Identify which cell holds the provided text, then report its [x, y] central coordinate. 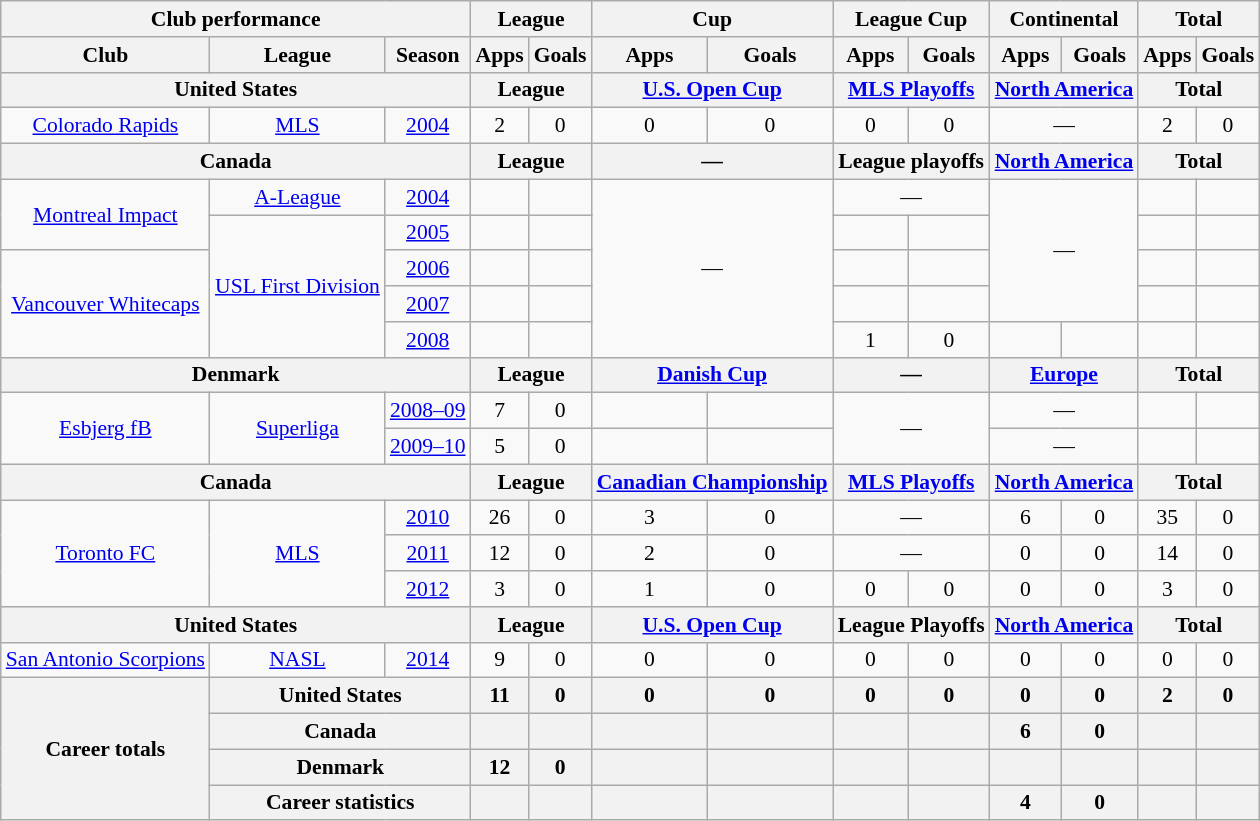
9 [500, 660]
14 [1167, 554]
Montreal Impact [106, 214]
Europe [1064, 375]
League Playoffs [912, 625]
Club performance [236, 19]
2008–09 [428, 411]
Continental [1064, 19]
League Cup [912, 19]
2009–10 [428, 447]
26 [500, 518]
2010 [428, 518]
2008 [428, 340]
Danish Cup [712, 375]
2012 [428, 589]
7 [500, 411]
Canadian Championship [712, 482]
League playoffs [912, 162]
2011 [428, 554]
Season [428, 55]
35 [1167, 518]
5 [500, 447]
Cup [712, 19]
Club [106, 55]
Career totals [106, 749]
4 [1026, 803]
11 [500, 696]
USL First Division [298, 286]
NASL [298, 660]
Colorado Rapids [106, 126]
2006 [428, 269]
2014 [428, 660]
San Antonio Scorpions [106, 660]
2007 [428, 304]
A-League [298, 197]
Superliga [298, 428]
Vancouver Whitecaps [106, 304]
Esbjerg fB [106, 428]
Toronto FC [106, 554]
Career statistics [340, 803]
2005 [428, 233]
